Search for the cell housing the specified text and yield its (X, Y) center coordinate. 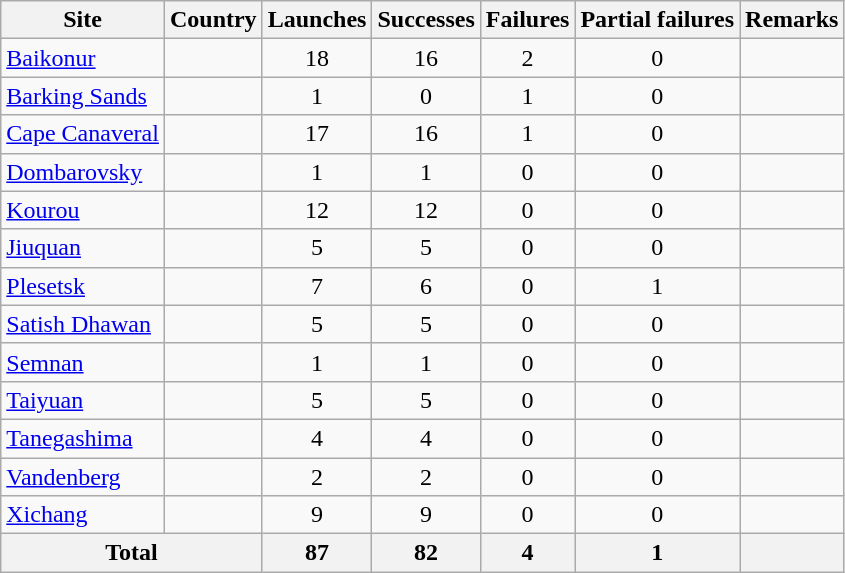
Xichang (83, 515)
82 (426, 553)
Partial failures (658, 20)
Kourou (83, 210)
Country (213, 20)
Satish Dhawan (83, 324)
Cape Canaveral (83, 134)
Dombarovsky (83, 172)
Barking Sands (83, 96)
Failures (528, 20)
Baikonur (83, 58)
Successes (426, 20)
7 (317, 286)
87 (317, 553)
Jiuquan (83, 248)
Vandenberg (83, 477)
Site (83, 20)
6 (426, 286)
Remarks (792, 20)
Semnan (83, 362)
Plesetsk (83, 286)
Taiyuan (83, 400)
Launches (317, 20)
Total (132, 553)
Tanegashima (83, 438)
17 (317, 134)
18 (317, 58)
